From the cell containing the given text, extract its center point as [X, Y] coordinate. 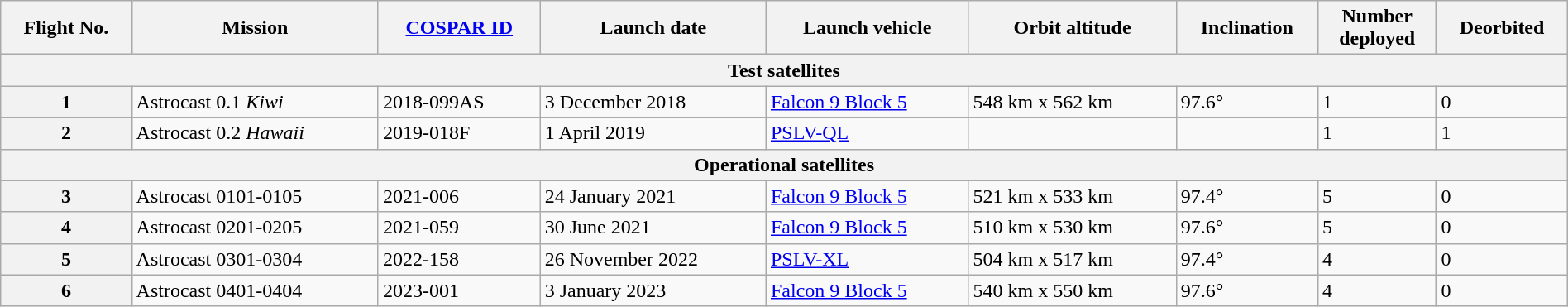
Astrocast 0.2 Hawaii [255, 133]
PSLV-QL [867, 133]
Astrocast 0201-0205 [255, 228]
2021-006 [459, 196]
PSLV-XL [867, 259]
Flight No. [66, 28]
3 December 2018 [653, 102]
26 November 2022 [653, 259]
2019-018F [459, 133]
Test satellites [784, 70]
504 km x 517 km [1072, 259]
COSPAR ID [459, 28]
540 km x 550 km [1072, 290]
3 January 2023 [653, 290]
6 [66, 290]
2022-158 [459, 259]
30 June 2021 [653, 228]
Operational satellites [784, 165]
Numberdeployed [1376, 28]
Deorbited [1502, 28]
521 km x 533 km [1072, 196]
Orbit altitude [1072, 28]
24 January 2021 [653, 196]
2 [66, 133]
Astrocast 0401-0404 [255, 290]
Launch date [653, 28]
548 km x 562 km [1072, 102]
3 [66, 196]
2023-001 [459, 290]
Inclination [1247, 28]
2018-099AS [459, 102]
Mission [255, 28]
Astrocast 0301-0304 [255, 259]
Launch vehicle [867, 28]
1 April 2019 [653, 133]
Astrocast 0.1 Kiwi [255, 102]
510 km x 530 km [1072, 228]
Astrocast 0101-0105 [255, 196]
2021-059 [459, 228]
